For the text-containing cell, return its midpoint in (x, y) coordinate format. 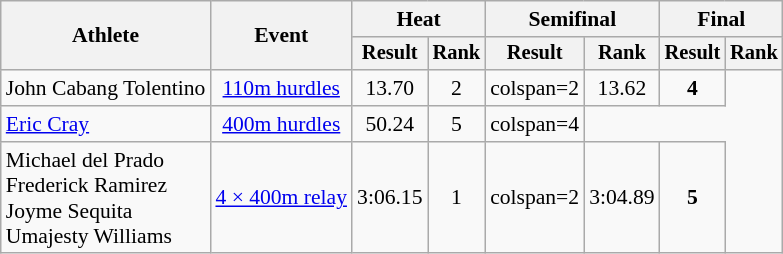
Michael del PradoFrederick RamirezJoyme SequitaUmajesty Williams (106, 198)
2 (457, 88)
Athlete (106, 36)
colspan=4 (534, 124)
50.24 (390, 124)
Event (281, 36)
400m hurdles (281, 124)
4 (693, 88)
3:04.89 (622, 198)
Final (722, 19)
Eric Cray (106, 124)
1 (457, 198)
Semifinal (572, 19)
John Cabang Tolentino (106, 88)
13.62 (622, 88)
4 × 400m relay (281, 198)
Heat (418, 19)
3:06.15 (390, 198)
110m hurdles (281, 88)
13.70 (390, 88)
